Provide the [X, Y] coordinate of the cell's center where the given text is located.  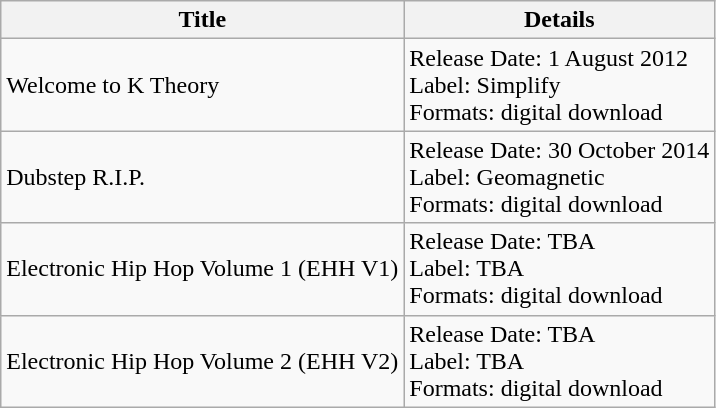
Details [560, 20]
Title [202, 20]
Dubstep R.I.P. [202, 177]
Electronic Hip Hop Volume 1 (EHH V1) [202, 269]
Welcome to K Theory [202, 85]
Release Date: 30 October 2014Label: GeomagneticFormats: digital download [560, 177]
Release Date: 1 August 2012Label: SimplifyFormats: digital download [560, 85]
Electronic Hip Hop Volume 2 (EHH V2) [202, 361]
